Pinpoint the cell where the given text exists, returning its (X, Y) midpoint coordinate. 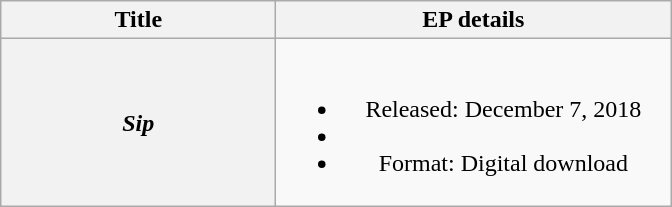
Sip (138, 122)
Title (138, 20)
Released: December 7, 2018Format: Digital download (474, 122)
EP details (474, 20)
